Scan for the cell matching the given text and deliver its (x, y) coordinate at center. 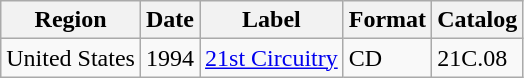
Label (272, 20)
1994 (170, 58)
Region (71, 20)
Date (170, 20)
21C.08 (478, 58)
21st Circuitry (272, 58)
Catalog (478, 20)
CD (387, 58)
Format (387, 20)
United States (71, 58)
